Pinpoint the cell where the given text exists, returning its [x, y] midpoint coordinate. 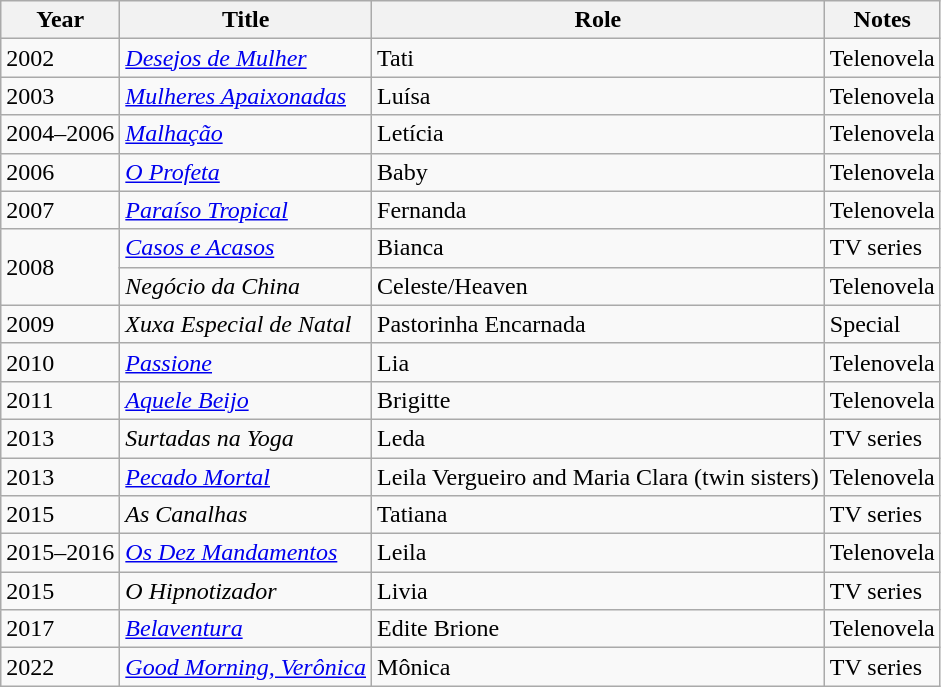
Aquele Beijo [246, 400]
2008 [60, 267]
Os Dez Mandamentos [246, 553]
2002 [60, 58]
Year [60, 20]
Role [598, 20]
2006 [60, 172]
Luísa [598, 96]
Passione [246, 362]
2022 [60, 667]
Pastorinha Encarnada [598, 324]
O Profeta [246, 172]
Pecado Mortal [246, 477]
Edite Brione [598, 629]
2015–2016 [60, 553]
Surtadas na Yoga [246, 438]
Special [882, 324]
Paraíso Tropical [246, 210]
2011 [60, 400]
2003 [60, 96]
Good Morning, Verônica [246, 667]
O Hipnotizador [246, 591]
Tatiana [598, 515]
Leda [598, 438]
Belaventura [246, 629]
2010 [60, 362]
Desejos de Mulher [246, 58]
Leila [598, 553]
Casos e Acasos [246, 248]
Lia [598, 362]
Negócio da China [246, 286]
Celeste/Heaven [598, 286]
Fernanda [598, 210]
2007 [60, 210]
2017 [60, 629]
2009 [60, 324]
As Canalhas [246, 515]
Malhação [246, 134]
Leila Vergueiro and Maria Clara (twin sisters) [598, 477]
Mulheres Apaixonadas [246, 96]
Letícia [598, 134]
Notes [882, 20]
Baby [598, 172]
Tati [598, 58]
Brigitte [598, 400]
Title [246, 20]
2004–2006 [60, 134]
Mônica [598, 667]
Xuxa Especial de Natal [246, 324]
Bianca [598, 248]
Livia [598, 591]
